Search for the cell housing the specified text and yield its (X, Y) center coordinate. 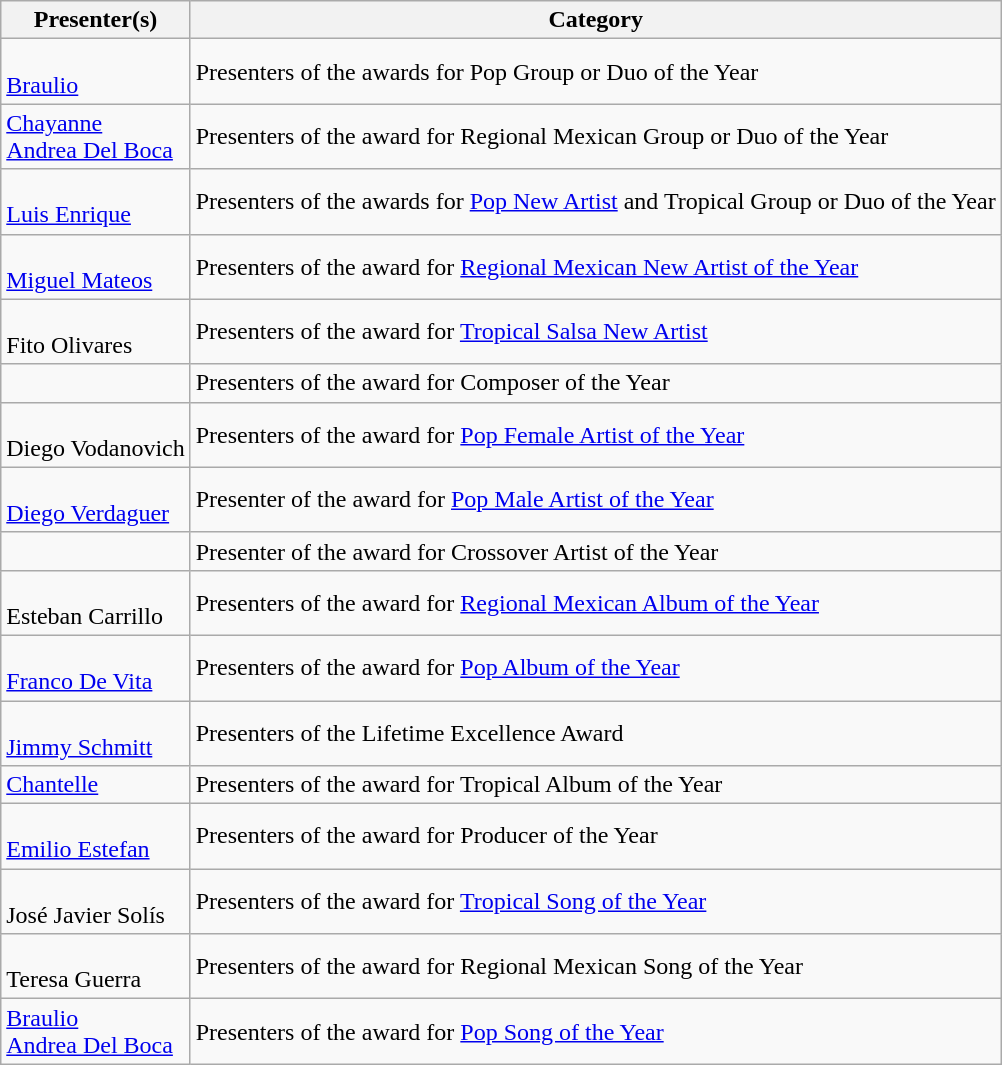
Presenters of the award for Regional Mexican Song of the Year (596, 966)
Emilio Estefan (96, 836)
Diego Verdaguer (96, 500)
Presenters of the awards for Pop Group or Duo of the Year (596, 72)
Presenters of the award for Regional Mexican Album of the Year (596, 602)
Presenters of the award for Pop Song of the Year (596, 1032)
Presenters of the award for Regional Mexican New Artist of the Year (596, 266)
Teresa Guerra (96, 966)
Esteban Carrillo (96, 602)
Chantelle (96, 785)
Fito Olivares (96, 332)
Franco De Vita (96, 668)
Luis Enrique (96, 202)
Braulio (96, 72)
Presenters of the award for Pop Album of the Year (596, 668)
Presenters of the award for Producer of the Year (596, 836)
Miguel Mateos (96, 266)
Presenter(s) (96, 20)
BraulioAndrea Del Boca (96, 1032)
Jimmy Schmitt (96, 732)
Presenters of the award for Tropical Album of the Year (596, 785)
Presenters of the award for Tropical Salsa New Artist (596, 332)
Presenter of the award for Pop Male Artist of the Year (596, 500)
Presenters of the Lifetime Excellence Award (596, 732)
Presenters of the award for Pop Female Artist of the Year (596, 434)
ChayanneAndrea Del Boca (96, 136)
Presenter of the award for Crossover Artist of the Year (596, 551)
Category (596, 20)
José Javier Solís (96, 902)
Presenters of the award for Tropical Song of the Year (596, 902)
Presenters of the award for Regional Mexican Group or Duo of the Year (596, 136)
Presenters of the award for Composer of the Year (596, 383)
Presenters of the awards for Pop New Artist and Tropical Group or Duo of the Year (596, 202)
Diego Vodanovich (96, 434)
